Pinpoint the cell where the given text exists, returning its [X, Y] midpoint coordinate. 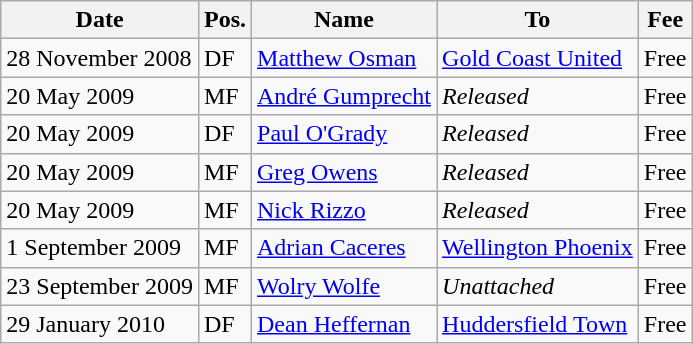
Matthew Osman [344, 58]
Greg Owens [344, 172]
28 November 2008 [100, 58]
Pos. [224, 20]
Adrian Caceres [344, 248]
Huddersfield Town [538, 324]
29 January 2010 [100, 324]
To [538, 20]
Date [100, 20]
Fee [665, 20]
Gold Coast United [538, 58]
Dean Heffernan [344, 324]
Nick Rizzo [344, 210]
1 September 2009 [100, 248]
André Gumprecht [344, 96]
Wellington Phoenix [538, 248]
Paul O'Grady [344, 134]
Name [344, 20]
23 September 2009 [100, 286]
Unattached [538, 286]
Wolry Wolfe [344, 286]
